Return (X, Y) of the center of cell containing provided text 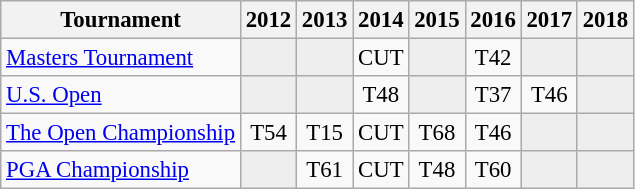
2015 (437, 20)
2013 (325, 20)
2017 (549, 20)
The Open Championship (121, 133)
T60 (493, 170)
PGA Championship (121, 170)
T54 (268, 133)
T68 (437, 133)
2018 (605, 20)
2014 (381, 20)
T15 (325, 133)
T37 (493, 95)
T61 (325, 170)
T42 (493, 58)
2016 (493, 20)
Tournament (121, 20)
U.S. Open (121, 95)
2012 (268, 20)
Masters Tournament (121, 58)
